From the cell containing the given text, extract its center point as [x, y] coordinate. 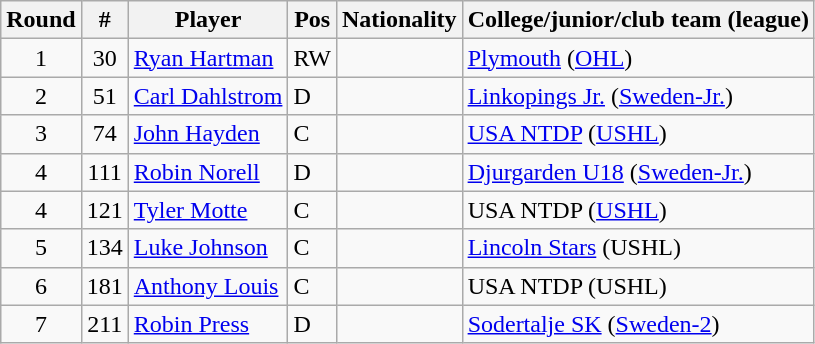
Ryan Hartman [208, 58]
Djurgarden U18 (Sweden-Jr.) [638, 172]
211 [104, 324]
Sodertalje SK (Sweden-2) [638, 324]
Plymouth (OHL) [638, 58]
Luke Johnson [208, 248]
111 [104, 172]
Lincoln Stars (USHL) [638, 248]
1 [41, 58]
Pos [312, 20]
30 [104, 58]
51 [104, 96]
Robin Press [208, 324]
181 [104, 286]
RW [312, 58]
74 [104, 134]
2 [41, 96]
# [104, 20]
Tyler Motte [208, 210]
College/junior/club team (league) [638, 20]
Nationality [399, 20]
5 [41, 248]
John Hayden [208, 134]
Player [208, 20]
Carl Dahlstrom [208, 96]
6 [41, 286]
7 [41, 324]
134 [104, 248]
Linkopings Jr. (Sweden-Jr.) [638, 96]
Anthony Louis [208, 286]
Round [41, 20]
3 [41, 134]
Robin Norell [208, 172]
121 [104, 210]
